Extract the (x, y) coordinate from the center of the cell holding the provided text.  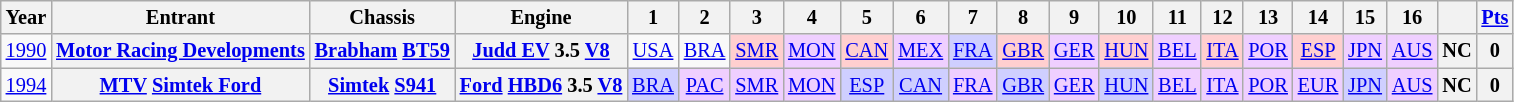
MTV Simtek Ford (180, 85)
Engine (541, 17)
Entrant (180, 17)
15 (1365, 17)
10 (1126, 17)
12 (1222, 17)
Simtek S941 (382, 85)
16 (1412, 17)
Judd EV 3.5 V8 (541, 51)
Motor Racing Developments (180, 51)
14 (1318, 17)
1990 (26, 51)
EUR (1318, 85)
USA (653, 51)
1 (653, 17)
6 (920, 17)
PAC (705, 85)
Brabham BT59 (382, 51)
3 (756, 17)
Chassis (382, 17)
11 (1177, 17)
13 (1268, 17)
Pts (1494, 17)
Year (26, 17)
Ford HBD6 3.5 V8 (541, 85)
1994 (26, 85)
MEX (920, 51)
2 (705, 17)
9 (1074, 17)
7 (972, 17)
4 (812, 17)
8 (1023, 17)
5 (866, 17)
